Search for the cell housing the specified text and yield its (x, y) center coordinate. 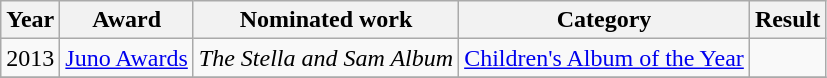
Year (30, 20)
Award (127, 20)
Nominated work (326, 20)
2013 (30, 58)
The Stella and Sam Album (326, 58)
Juno Awards (127, 58)
Category (604, 20)
Result (787, 20)
Children's Album of the Year (604, 58)
